For the text-containing cell, return its midpoint in (x, y) coordinate format. 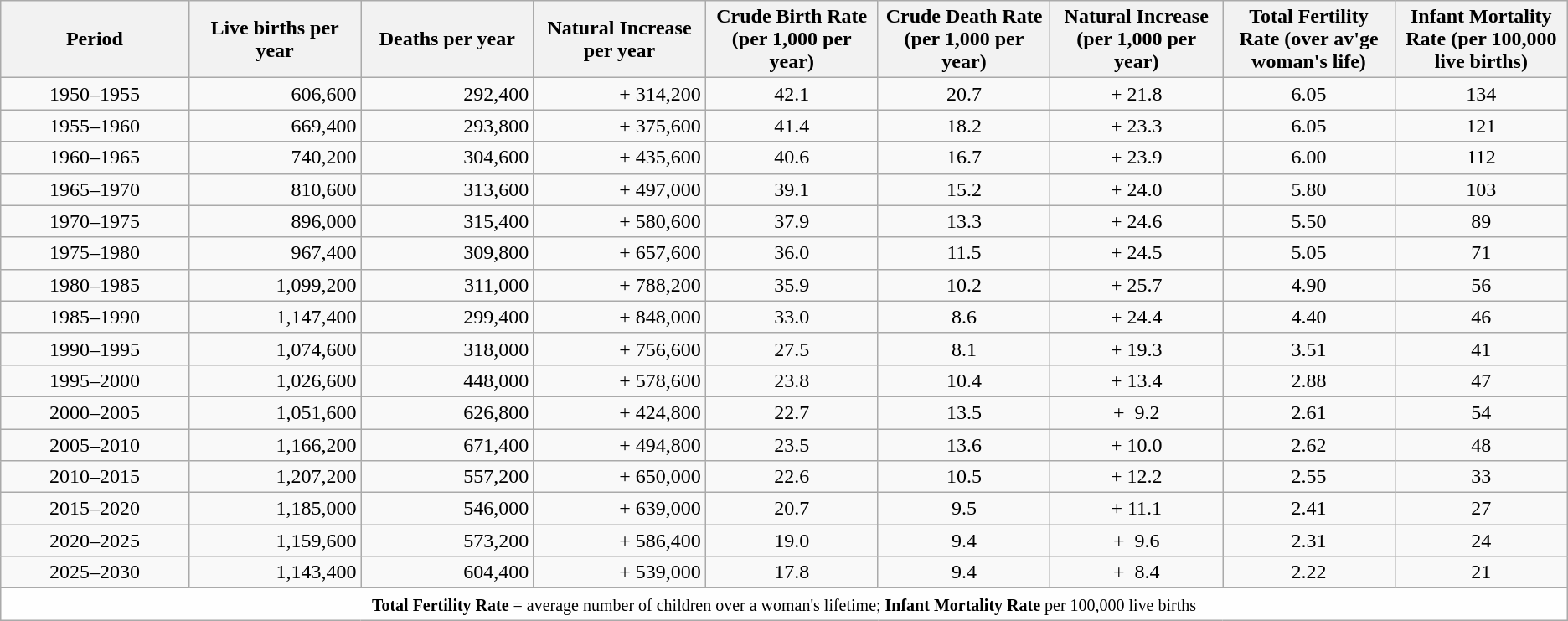
1965–1970 (95, 189)
Total Fertility Rate = average number of children over a woman's lifetime; Infant Mortality Rate per 100,000 live births (784, 604)
606,600 (275, 94)
557,200 (447, 477)
39.1 (792, 189)
9.5 (964, 509)
2005–2010 (95, 445)
56 (1481, 285)
27 (1481, 509)
71 (1481, 253)
293,800 (447, 126)
10.5 (964, 477)
604,400 (447, 572)
292,400 (447, 94)
2.62 (1309, 445)
10.2 (964, 285)
+ 24.0 (1137, 189)
5.80 (1309, 189)
1,207,200 (275, 477)
1,074,600 (275, 349)
35.9 (792, 285)
19.0 (792, 541)
Total Fertility Rate (over av'ge woman's life) (1309, 39)
+ 497,000 (620, 189)
315,400 (447, 221)
+ 650,000 (620, 477)
5.50 (1309, 221)
967,400 (275, 253)
2015–2020 (95, 509)
+ 24.5 (1137, 253)
11.5 (964, 253)
573,200 (447, 541)
33 (1481, 477)
2.88 (1309, 380)
318,000 (447, 349)
+ 12.2 (1137, 477)
21 (1481, 572)
Period (95, 39)
22.6 (792, 477)
1960–1965 (95, 158)
671,400 (447, 445)
626,800 (447, 412)
2020–2025 (95, 541)
2.61 (1309, 412)
2.55 (1309, 477)
+ 539,000 (620, 572)
311,000 (447, 285)
299,400 (447, 317)
134 (1481, 94)
112 (1481, 158)
313,600 (447, 189)
13.6 (964, 445)
+ 639,000 (620, 509)
Infant Mortality Rate (per 100,000 live births) (1481, 39)
Natural Increase per year (620, 39)
1955–1960 (95, 126)
1,159,600 (275, 541)
1995–2000 (95, 380)
8.6 (964, 317)
+ 21.8 (1137, 94)
41 (1481, 349)
+ 13.4 (1137, 380)
6.00 (1309, 158)
Crude Death Rate (per 1,000 per year) (964, 39)
23.8 (792, 380)
+ 657,600 (620, 253)
+ 24.4 (1137, 317)
48 (1481, 445)
15.2 (964, 189)
16.7 (964, 158)
4.90 (1309, 285)
2.41 (1309, 509)
10.4 (964, 380)
1970–1975 (95, 221)
448,000 (447, 380)
+ 788,200 (620, 285)
1980–1985 (95, 285)
1,185,000 (275, 509)
1,143,400 (275, 572)
+ 23.9 (1137, 158)
1,166,200 (275, 445)
33.0 (792, 317)
669,400 (275, 126)
89 (1481, 221)
+ 375,600 (620, 126)
+ 578,600 (620, 380)
+ 24.6 (1137, 221)
2025–2030 (95, 572)
13.5 (964, 412)
3.51 (1309, 349)
+ 8.4 (1137, 572)
+ 10.0 (1137, 445)
304,600 (447, 158)
47 (1481, 380)
+ 848,000 (620, 317)
2010–2015 (95, 477)
1985–1990 (95, 317)
17.8 (792, 572)
+ 756,600 (620, 349)
23.5 (792, 445)
37.9 (792, 221)
4.40 (1309, 317)
Live births per year (275, 39)
+ 23.3 (1137, 126)
103 (1481, 189)
18.2 (964, 126)
+ 314,200 (620, 94)
27.5 (792, 349)
2.22 (1309, 572)
1950–1955 (95, 94)
+ 9.2 (1137, 412)
1975–1980 (95, 253)
2.31 (1309, 541)
740,200 (275, 158)
36.0 (792, 253)
41.4 (792, 126)
+ 435,600 (620, 158)
810,600 (275, 189)
546,000 (447, 509)
+ 424,800 (620, 412)
24 (1481, 541)
Deaths per year (447, 39)
Natural Increase (per 1,000 per year) (1137, 39)
+ 11.1 (1137, 509)
1,099,200 (275, 285)
+ 9.6 (1137, 541)
1990–1995 (95, 349)
+ 580,600 (620, 221)
40.6 (792, 158)
54 (1481, 412)
1,051,600 (275, 412)
121 (1481, 126)
8.1 (964, 349)
2000–2005 (95, 412)
+ 586,400 (620, 541)
22.7 (792, 412)
+ 19.3 (1137, 349)
13.3 (964, 221)
42.1 (792, 94)
5.05 (1309, 253)
1,026,600 (275, 380)
309,800 (447, 253)
46 (1481, 317)
+ 494,800 (620, 445)
Crude Birth Rate (per 1,000 per year) (792, 39)
1,147,400 (275, 317)
+ 25.7 (1137, 285)
896,000 (275, 221)
